Find where the given text appears and provide that cell's center as (x, y) coordinate. 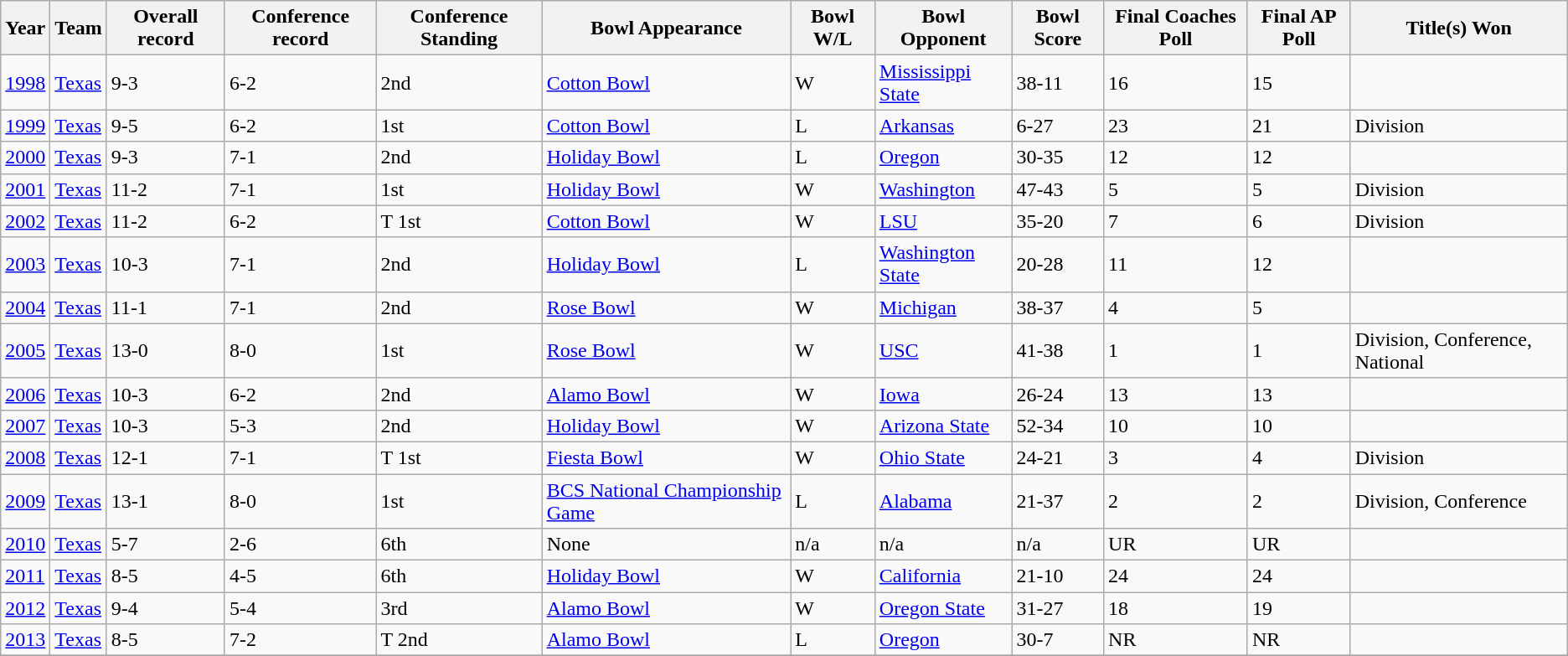
Final Coaches Poll (1176, 28)
2001 (25, 189)
2013 (25, 640)
2003 (25, 265)
38-11 (1058, 82)
USC (943, 350)
2012 (25, 608)
2006 (25, 394)
2-6 (300, 545)
Division, Conference, National (1459, 350)
21-37 (1058, 501)
30-35 (1058, 158)
12-1 (166, 457)
Ohio State (943, 457)
15 (1298, 82)
Bowl Appearance (667, 28)
19 (1298, 608)
18 (1176, 608)
Conference Standing (459, 28)
1998 (25, 82)
2010 (25, 545)
6 (1298, 221)
4-5 (300, 576)
Bowl Score (1058, 28)
2008 (25, 457)
2002 (25, 221)
Title(s) Won (1459, 28)
31-27 (1058, 608)
9-4 (166, 608)
Oregon State (943, 608)
Division, Conference (1459, 501)
Team (79, 28)
LSU (943, 221)
Overall record (166, 28)
Michigan (943, 307)
BCS National Championship Game (667, 501)
16 (1176, 82)
2011 (25, 576)
Alabama (943, 501)
2004 (25, 307)
11-1 (166, 307)
5-7 (166, 545)
Final AP Poll (1298, 28)
13-1 (166, 501)
30-7 (1058, 640)
52-34 (1058, 426)
6-27 (1058, 126)
35-20 (1058, 221)
20-28 (1058, 265)
47-43 (1058, 189)
California (943, 576)
None (667, 545)
11 (1176, 265)
2005 (25, 350)
Year (25, 28)
T 2nd (459, 640)
Washington State (943, 265)
26-24 (1058, 394)
9-5 (166, 126)
Washington (943, 189)
41-38 (1058, 350)
2000 (25, 158)
5-3 (300, 426)
13-0 (166, 350)
2007 (25, 426)
24-21 (1058, 457)
Arkansas (943, 126)
38-37 (1058, 307)
Fiesta Bowl (667, 457)
3 (1176, 457)
21 (1298, 126)
23 (1176, 126)
Bowl W/L (833, 28)
Iowa (943, 394)
Conference record (300, 28)
7 (1176, 221)
21-10 (1058, 576)
Arizona State (943, 426)
Bowl Opponent (943, 28)
Mississippi State (943, 82)
7-2 (300, 640)
3rd (459, 608)
2009 (25, 501)
1999 (25, 126)
5-4 (300, 608)
